Locate the cell with the specified text and output its (X, Y) center coordinate. 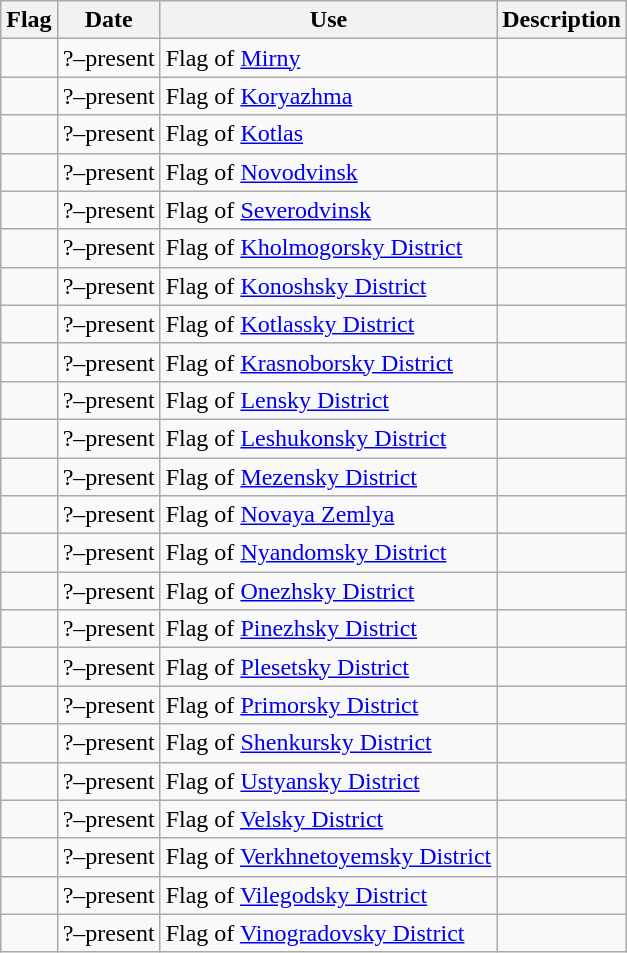
Flag of Onezhsky District (328, 591)
Flag of Primorsky District (328, 705)
Flag of Koryazhma (328, 96)
Flag of Kotlassky District (328, 324)
Flag of Novaya Zemlya (328, 515)
Flag of Mirny (328, 58)
Flag of Shenkursky District (328, 743)
Flag of Krasnoborsky District (328, 362)
Description (562, 20)
Flag of Kotlas (328, 134)
Flag of Vilegodsky District (328, 895)
Flag of Plesetsky District (328, 667)
Flag of Konoshsky District (328, 286)
Flag of Kholmogorsky District (328, 248)
Flag of Pinezhsky District (328, 629)
Flag of Leshukonsky District (328, 438)
Flag of Mezensky District (328, 477)
Flag of Vinogradovsky District (328, 933)
Flag of Lensky District (328, 400)
Flag of Severodvinsk (328, 210)
Flag of Velsky District (328, 819)
Flag of Nyandomsky District (328, 553)
Use (328, 20)
Date (108, 20)
Flag of Verkhnetoyemsky District (328, 857)
Flag of Ustyansky District (328, 781)
Flag of Novodvinsk (328, 172)
Flag (29, 20)
